From the cell containing the given text, extract its center point as [X, Y] coordinate. 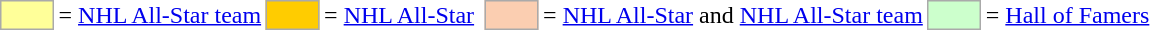
= NHL All-Star and NHL All-Star team [734, 15]
= NHL All-Star [400, 15]
= NHL All-Star team [160, 15]
